Identify which cell holds the provided text, then report its (X, Y) central coordinate. 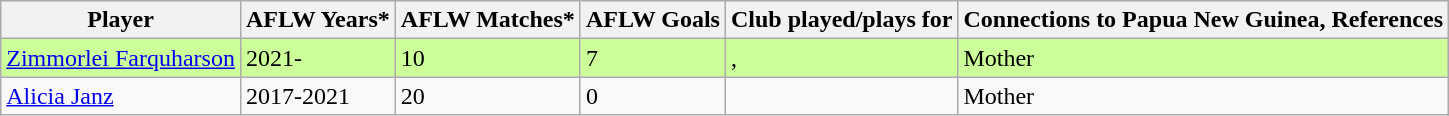
AFLW Years* (318, 20)
2021- (318, 58)
10 (488, 58)
Club played/plays for (841, 20)
20 (488, 96)
2017-2021 (318, 96)
Zimmorlei Farquharson (121, 58)
, (841, 58)
7 (652, 58)
AFLW Goals (652, 20)
Alicia Janz (121, 96)
Connections to Papua New Guinea, References (1204, 20)
AFLW Matches* (488, 20)
0 (652, 96)
Player (121, 20)
